For the text-containing cell, return its midpoint in (x, y) coordinate format. 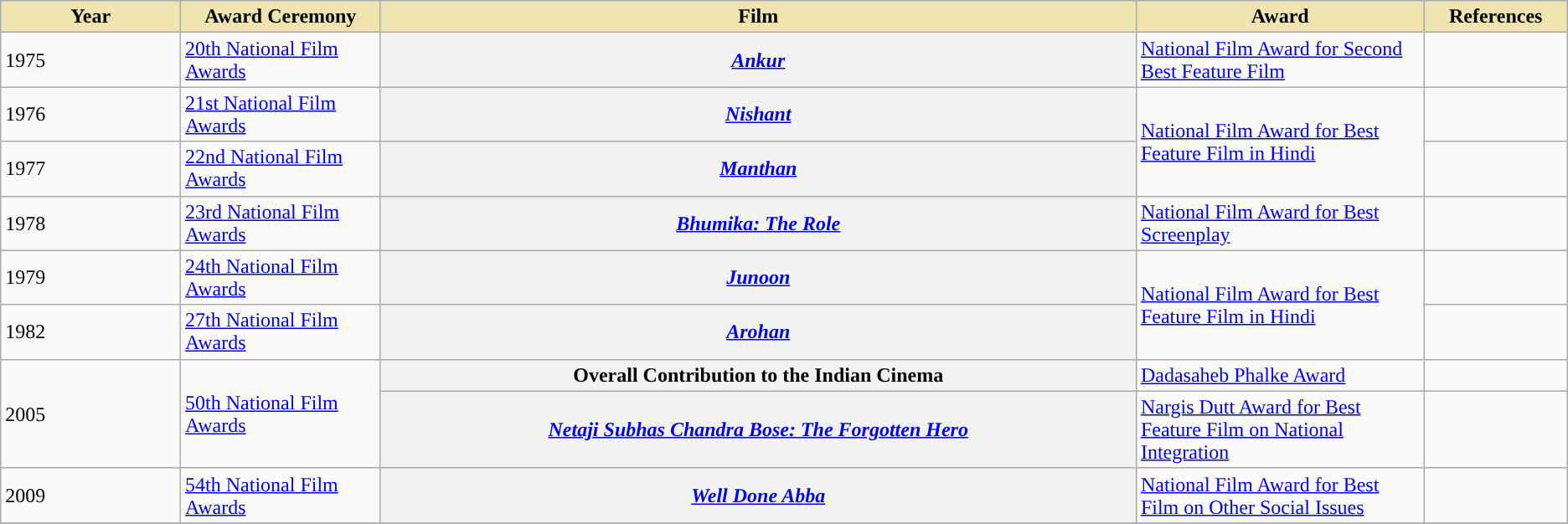
Nargis Dutt Award for Best Feature Film on National Integration (1280, 429)
National Film Award for Second Best Feature Film (1280, 60)
27th National Film Awards (281, 331)
20th National Film Awards (281, 60)
Overall Contribution to the Indian Cinema (758, 375)
23rd National Film Awards (281, 223)
1978 (90, 223)
1975 (90, 60)
Netaji Subhas Chandra Bose: The Forgotten Hero (758, 429)
Film (758, 17)
Arohan (758, 331)
Nishant (758, 114)
1982 (90, 331)
Manthan (758, 169)
24th National Film Awards (281, 278)
Year (90, 17)
54th National Film Awards (281, 496)
References (1496, 17)
21st National Film Awards (281, 114)
Dadasaheb Phalke Award (1280, 375)
Ankur (758, 60)
1979 (90, 278)
22nd National Film Awards (281, 169)
Well Done Abba (758, 496)
National Film Award for Best Film on Other Social Issues (1280, 496)
1977 (90, 169)
Bhumika: The Role (758, 223)
Award (1280, 17)
1976 (90, 114)
Junoon (758, 278)
Award Ceremony (281, 17)
2005 (90, 414)
2009 (90, 496)
50th National Film Awards (281, 414)
National Film Award for Best Screenplay (1280, 223)
